Return the (X, Y) coordinate for the center point of the cell that contains the specified text.  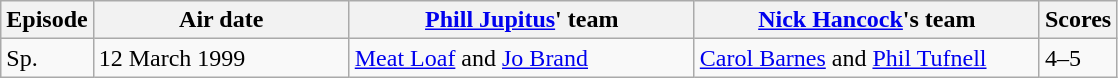
Phill Jupitus' team (522, 20)
Meat Loaf and Jo Brand (522, 58)
Sp. (47, 58)
Air date (221, 20)
Nick Hancock's team (866, 20)
12 March 1999 (221, 58)
Scores (1078, 20)
Episode (47, 20)
4–5 (1078, 58)
Carol Barnes and Phil Tufnell (866, 58)
